Scan for the cell matching the given text and deliver its (x, y) coordinate at center. 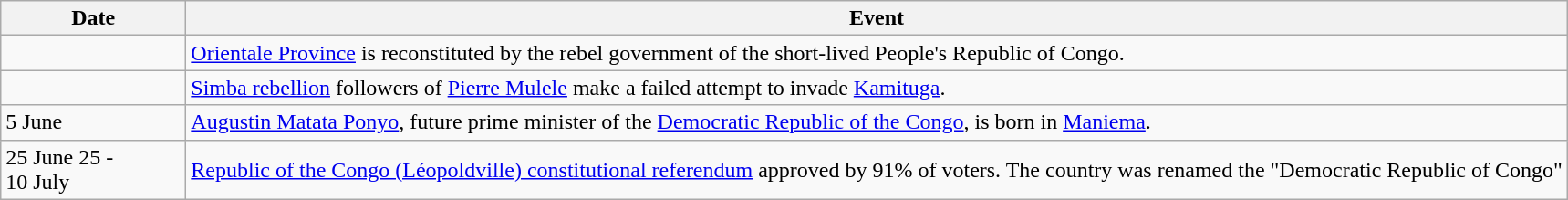
Date (93, 18)
5 June (93, 122)
Republic of the Congo (Léopoldville) constitutional referendum approved by 91% of voters. The country was renamed the "Democratic Republic of Congo" (877, 170)
Simba rebellion followers of Pierre Mulele make a failed attempt to invade Kamituga. (877, 88)
Orientale Province is reconstituted by the rebel government of the short-lived People's Republic of Congo. (877, 53)
Augustin Matata Ponyo, future prime minister of the Democratic Republic of the Congo, is born in Maniema. (877, 122)
25 June 25 - 10 July (93, 170)
Event (877, 18)
